Search for the cell housing the specified text and yield its [x, y] center coordinate. 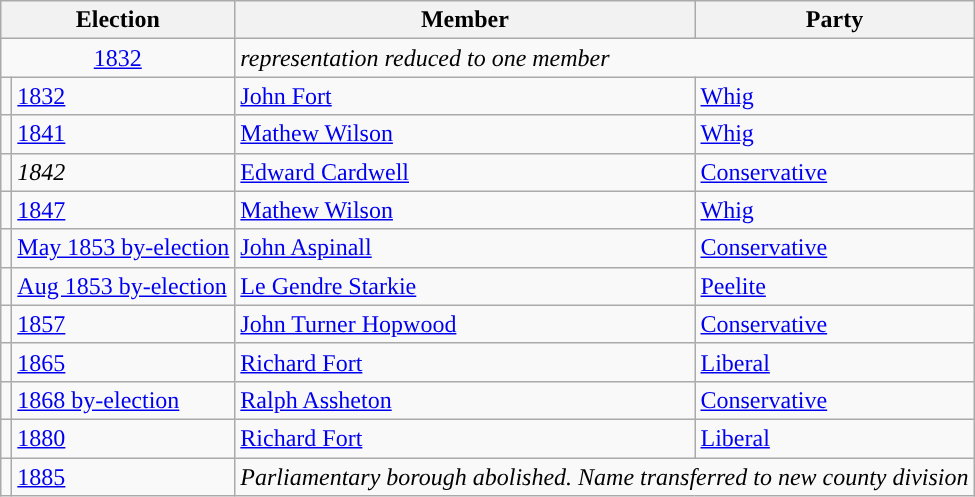
Party [834, 20]
1865 [124, 362]
1880 [124, 438]
Le Gendre Starkie [465, 286]
1868 by-election [124, 400]
1857 [124, 324]
representation reduced to one member [604, 58]
Aug 1853 by-election [124, 286]
John Aspinall [465, 248]
May 1853 by-election [124, 248]
Member [465, 20]
Election [118, 20]
John Fort [465, 96]
1885 [124, 477]
Parliamentary borough abolished. Name transferred to new county division [604, 477]
Peelite [834, 286]
Edward Cardwell [465, 172]
Ralph Assheton [465, 400]
1847 [124, 210]
John Turner Hopwood [465, 324]
1842 [124, 172]
1841 [124, 134]
